Pinpoint the cell where the given text exists, returning its (x, y) midpoint coordinate. 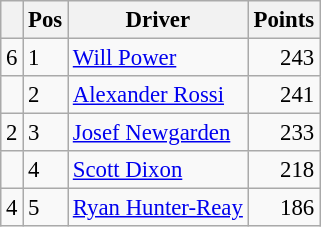
241 (284, 95)
Points (284, 20)
5 (46, 208)
218 (284, 170)
6 (12, 58)
Pos (46, 20)
Scott Dixon (158, 170)
243 (284, 58)
Will Power (158, 58)
Alexander Rossi (158, 95)
3 (46, 133)
Ryan Hunter-Reay (158, 208)
Josef Newgarden (158, 133)
1 (46, 58)
233 (284, 133)
Driver (158, 20)
186 (284, 208)
